Find where the given text appears and provide that cell's center as (x, y) coordinate. 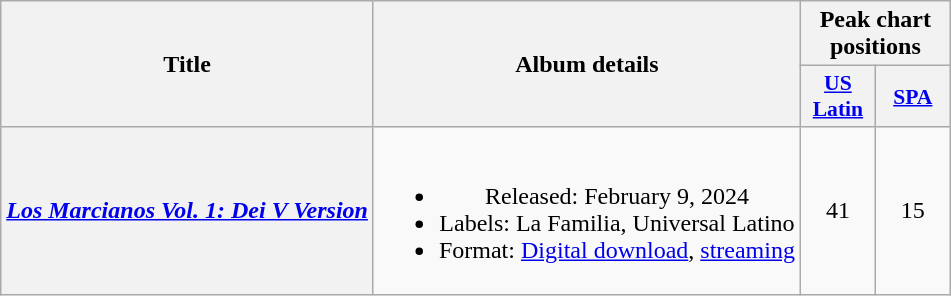
Peak chart positions (875, 34)
Album details (586, 64)
Los Marcianos Vol. 1: Dei V Version (188, 210)
SPA (912, 96)
USLatin (838, 96)
15 (912, 210)
41 (838, 210)
Released: February 9, 2024Labels: La Familia, Universal LatinoFormat: Digital download, streaming (586, 210)
Title (188, 64)
